Search for the cell housing the specified text and yield its [x, y] center coordinate. 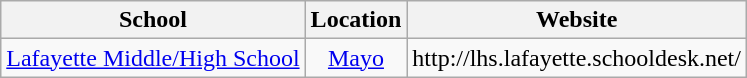
Mayo [356, 58]
School [153, 20]
Website [577, 20]
Lafayette Middle/High School [153, 58]
Location [356, 20]
http://lhs.lafayette.schooldesk.net/ [577, 58]
